Pinpoint the cell where the given text exists, returning its (X, Y) midpoint coordinate. 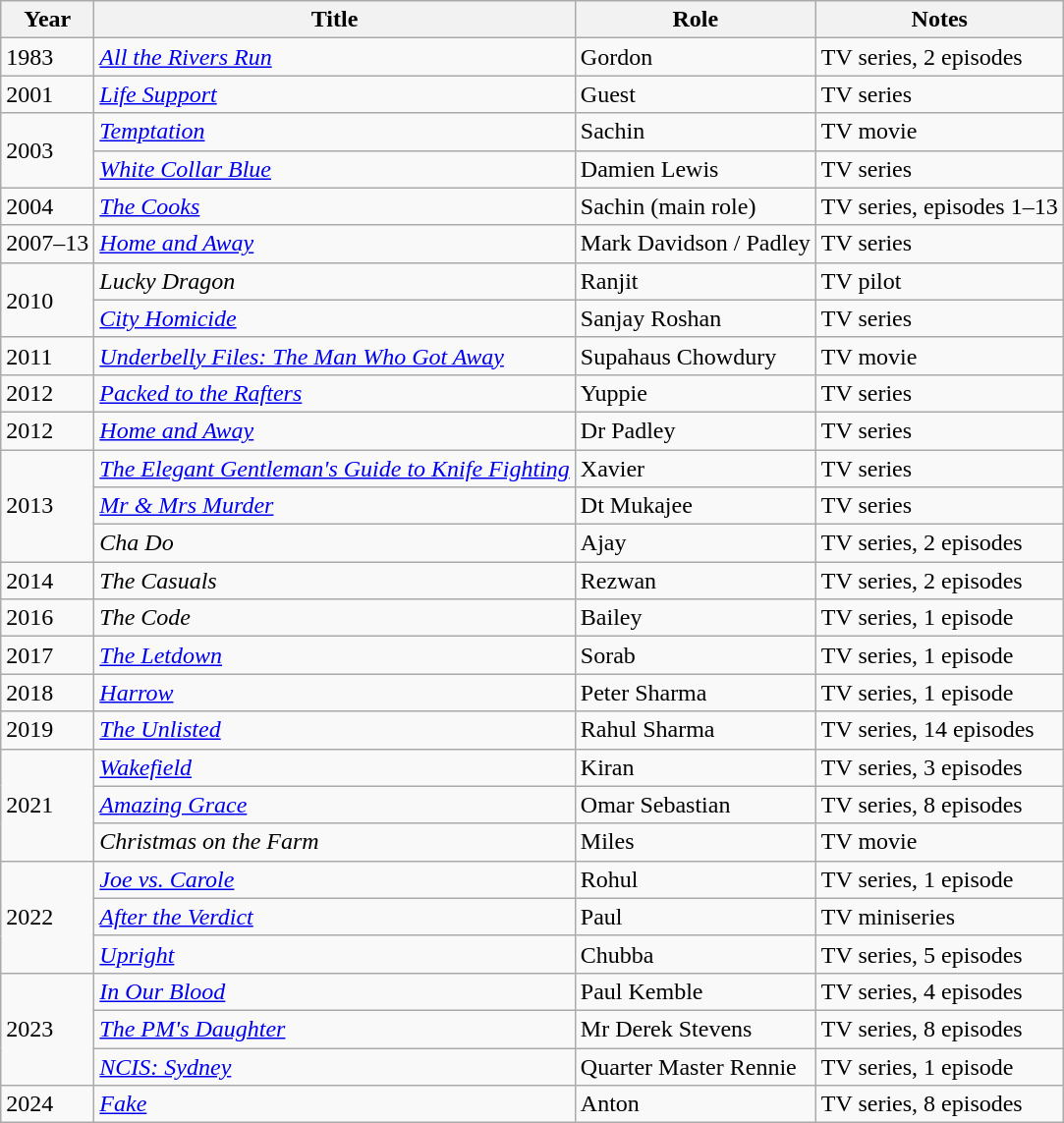
Paul Kemble (696, 991)
Anton (696, 1104)
Rohul (696, 879)
2014 (47, 581)
TV series, episodes 1–13 (939, 206)
Bailey (696, 618)
TV series, 3 episodes (939, 767)
Chubba (696, 954)
2001 (47, 94)
2011 (47, 356)
Quarter Master Rennie (696, 1066)
2023 (47, 1029)
Sachin (696, 132)
Upright (334, 954)
Dr Padley (696, 430)
Life Support (334, 94)
The PM's Daughter (334, 1029)
Mr & Mrs Murder (334, 506)
2017 (47, 655)
Temptation (334, 132)
Sorab (696, 655)
Xavier (696, 469)
Yuppie (696, 393)
2024 (47, 1104)
Fake (334, 1104)
TV series, 14 episodes (939, 730)
Mr Derek Stevens (696, 1029)
Ranjit (696, 281)
Damien Lewis (696, 169)
2007–13 (47, 244)
Title (334, 20)
The Elegant Gentleman's Guide to Knife Fighting (334, 469)
In Our Blood (334, 991)
The Casuals (334, 581)
City Homicide (334, 318)
The Unlisted (334, 730)
Amazing Grace (334, 805)
2018 (47, 693)
1983 (47, 57)
Supahaus Chowdury (696, 356)
2019 (47, 730)
TV miniseries (939, 917)
Omar Sebastian (696, 805)
2003 (47, 150)
2013 (47, 506)
After the Verdict (334, 917)
All the Rivers Run (334, 57)
White Collar Blue (334, 169)
TV pilot (939, 281)
Lucky Dragon (334, 281)
Joe vs. Carole (334, 879)
Year (47, 20)
2004 (47, 206)
The Code (334, 618)
Packed to the Rafters (334, 393)
TV series, 4 episodes (939, 991)
2016 (47, 618)
Paul (696, 917)
2021 (47, 805)
TV series, 5 episodes (939, 954)
Miles (696, 842)
Peter Sharma (696, 693)
The Letdown (334, 655)
Role (696, 20)
Rahul Sharma (696, 730)
Kiran (696, 767)
Dt Mukajee (696, 506)
Notes (939, 20)
Wakefield (334, 767)
Sachin (main role) (696, 206)
Sanjay Roshan (696, 318)
Gordon (696, 57)
Mark Davidson / Padley (696, 244)
Christmas on the Farm (334, 842)
Ajay (696, 543)
2022 (47, 917)
Rezwan (696, 581)
Guest (696, 94)
The Cooks (334, 206)
Underbelly Files: The Man Who Got Away (334, 356)
2010 (47, 300)
Harrow (334, 693)
NCIS: Sydney (334, 1066)
Cha Do (334, 543)
